Output the (x, y) coordinate of the center of the cell containing the given text.  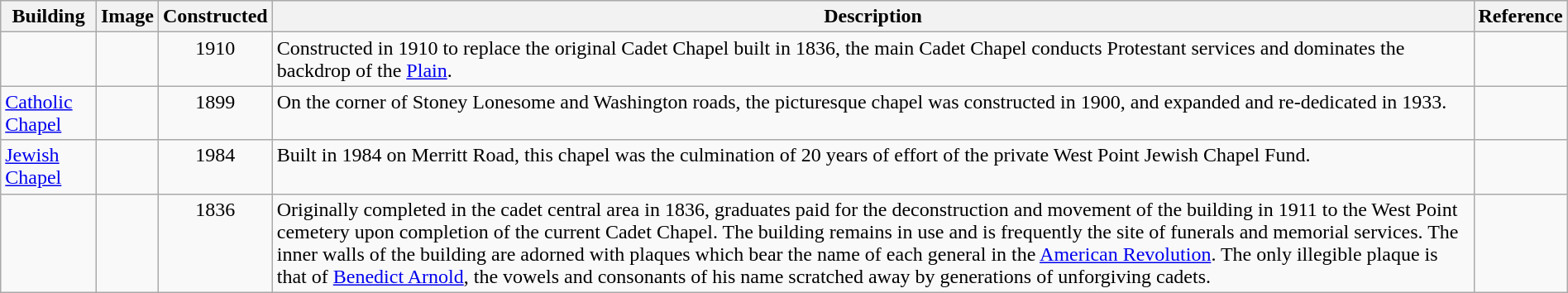
On the corner of Stoney Lonesome and Washington roads, the picturesque chapel was constructed in 1900, and expanded and re-dedicated in 1933. (873, 113)
1984 (216, 167)
Building (49, 17)
1910 (216, 60)
1899 (216, 113)
Image (127, 17)
1836 (216, 243)
Catholic Chapel (49, 113)
Constructed (216, 17)
Jewish Chapel (49, 167)
Built in 1984 on Merritt Road, this chapel was the culmination of 20 years of effort of the private West Point Jewish Chapel Fund. (873, 167)
Description (873, 17)
Reference (1520, 17)
